Search for the cell housing the specified text and yield its (x, y) center coordinate. 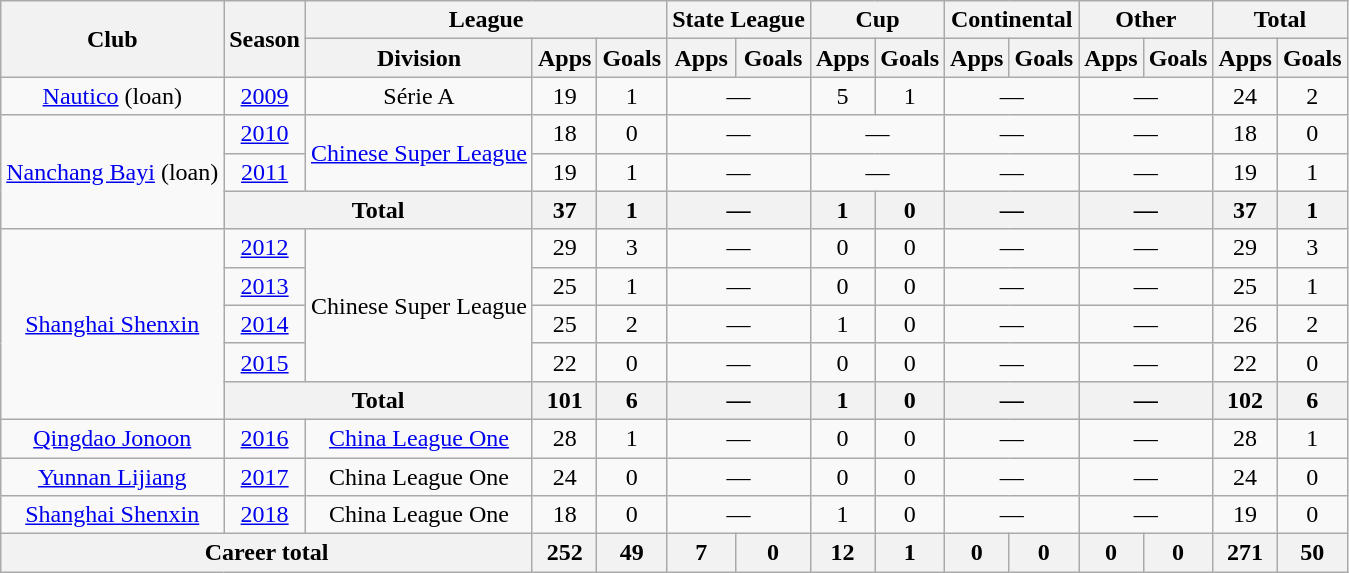
5 (842, 96)
12 (842, 553)
Yunnan Lijiang (112, 477)
League (486, 20)
Division (418, 58)
2014 (265, 324)
271 (1245, 553)
Nanchang Bayi (loan) (112, 172)
2013 (265, 286)
Career total (267, 553)
Nautico (loan) (112, 96)
50 (1312, 553)
2016 (265, 438)
2010 (265, 134)
26 (1245, 324)
Season (265, 39)
49 (632, 553)
Série A (418, 96)
2009 (265, 96)
Qingdao Jonoon (112, 438)
2011 (265, 172)
Other (1146, 20)
Club (112, 39)
102 (1245, 400)
State League (739, 20)
2012 (265, 248)
2017 (265, 477)
Continental (1012, 20)
Cup (877, 20)
101 (564, 400)
2015 (265, 362)
7 (702, 553)
2018 (265, 515)
252 (564, 553)
